Determine the [x, y] coordinate at the center of the cell enclosing the given text.  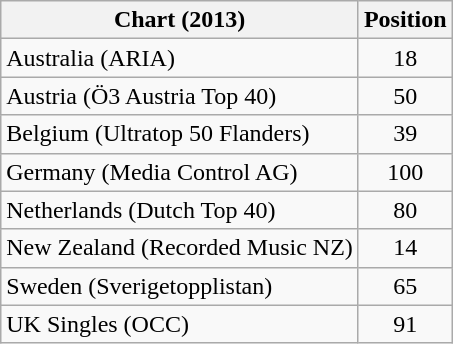
Sweden (Sverigetopplistan) [180, 286]
50 [405, 96]
39 [405, 134]
Belgium (Ultratop 50 Flanders) [180, 134]
91 [405, 324]
80 [405, 210]
Austria (Ö3 Austria Top 40) [180, 96]
100 [405, 172]
Chart (2013) [180, 20]
Germany (Media Control AG) [180, 172]
65 [405, 286]
UK Singles (OCC) [180, 324]
18 [405, 58]
New Zealand (Recorded Music NZ) [180, 248]
Position [405, 20]
14 [405, 248]
Australia (ARIA) [180, 58]
Netherlands (Dutch Top 40) [180, 210]
